Scan for the cell matching the given text and deliver its [x, y] coordinate at center. 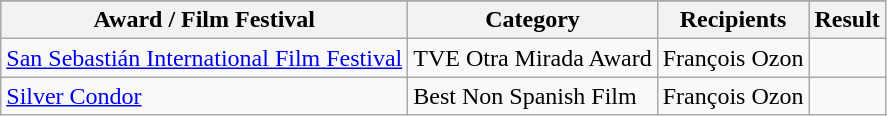
Result [847, 20]
TVE Otra Mirada Award [532, 58]
Award / Film Festival [204, 20]
Best Non Spanish Film [532, 96]
Silver Condor [204, 96]
Recipients [733, 20]
Category [532, 20]
San Sebastián International Film Festival [204, 58]
